Scan for the cell matching the given text and deliver its [x, y] coordinate at center. 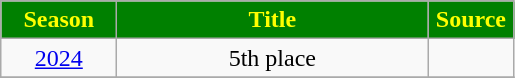
Source [471, 20]
5th place [272, 58]
Title [272, 20]
Season [59, 20]
2024 [59, 58]
